Detect which cell encompasses the target text, then output its (x, y) center coordinate. 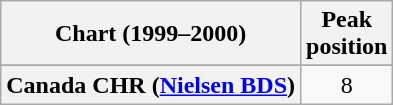
Peakposition (347, 34)
8 (347, 85)
Chart (1999–2000) (151, 34)
Canada CHR (Nielsen BDS) (151, 85)
